Pinpoint the cell where the given text exists, returning its [x, y] midpoint coordinate. 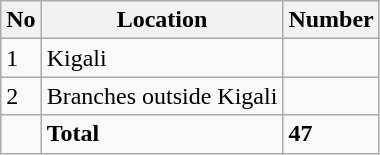
Kigali [162, 58]
1 [21, 58]
Number [331, 20]
Total [162, 134]
No [21, 20]
2 [21, 96]
47 [331, 134]
Location [162, 20]
Branches outside Kigali [162, 96]
